Scan for the cell matching the given text and deliver its (x, y) coordinate at center. 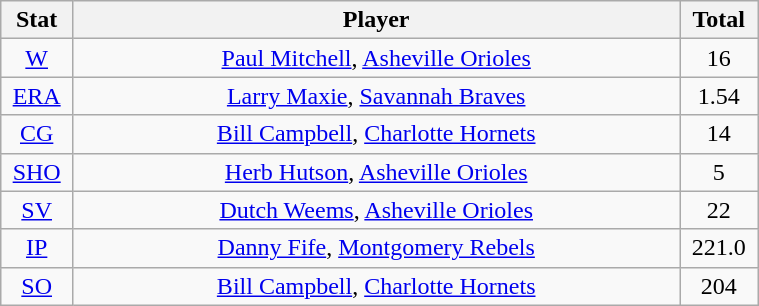
16 (719, 58)
Herb Hutson, Asheville Orioles (376, 172)
Total (719, 20)
ERA (37, 96)
14 (719, 134)
1.54 (719, 96)
SV (37, 210)
Danny Fife, Montgomery Rebels (376, 248)
Stat (37, 20)
Dutch Weems, Asheville Orioles (376, 210)
IP (37, 248)
SHO (37, 172)
204 (719, 286)
Larry Maxie, Savannah Braves (376, 96)
Paul Mitchell, Asheville Orioles (376, 58)
CG (37, 134)
Player (376, 20)
221.0 (719, 248)
5 (719, 172)
SO (37, 286)
W (37, 58)
22 (719, 210)
